Identify which cell holds the provided text, then report its [X, Y] central coordinate. 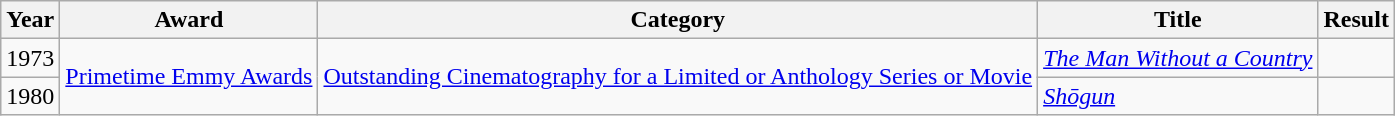
Outstanding Cinematography for a Limited or Anthology Series or Movie [678, 77]
Primetime Emmy Awards [189, 77]
Year [30, 20]
Result [1356, 20]
Award [189, 20]
Shōgun [1178, 96]
Category [678, 20]
The Man Without a Country [1178, 58]
1980 [30, 96]
1973 [30, 58]
Title [1178, 20]
